Find where the given text appears and provide that cell's center as [x, y] coordinate. 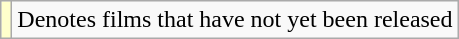
Denotes films that have not yet been released [235, 20]
